Scan for the cell matching the given text and deliver its [X, Y] coordinate at center. 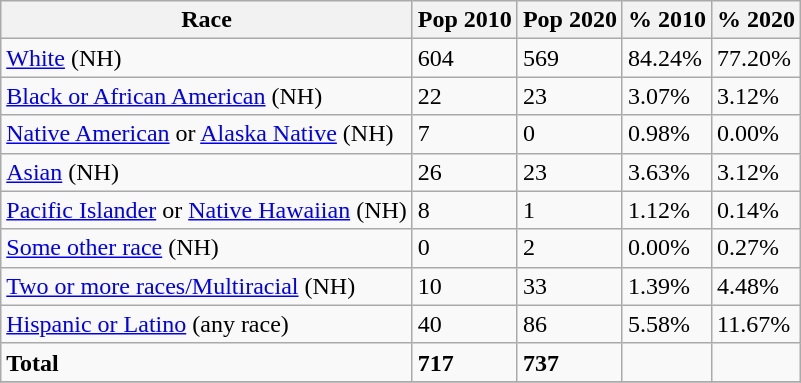
0.27% [756, 248]
Pacific Islander or Native Hawaiian (NH) [207, 210]
% 2020 [756, 20]
33 [570, 286]
5.58% [666, 324]
3.07% [666, 96]
Race [207, 20]
10 [464, 286]
Some other race (NH) [207, 248]
Pop 2020 [570, 20]
3.63% [666, 172]
Total [207, 362]
Asian (NH) [207, 172]
7 [464, 134]
Native American or Alaska Native (NH) [207, 134]
Hispanic or Latino (any race) [207, 324]
22 [464, 96]
717 [464, 362]
2 [570, 248]
1.12% [666, 210]
Black or African American (NH) [207, 96]
8 [464, 210]
569 [570, 58]
26 [464, 172]
0.14% [756, 210]
Pop 2010 [464, 20]
0.98% [666, 134]
1 [570, 210]
11.67% [756, 324]
Two or more races/Multiracial (NH) [207, 286]
86 [570, 324]
84.24% [666, 58]
77.20% [756, 58]
4.48% [756, 286]
White (NH) [207, 58]
737 [570, 362]
% 2010 [666, 20]
40 [464, 324]
1.39% [666, 286]
604 [464, 58]
